From the cell containing the given text, extract its center point as [X, Y] coordinate. 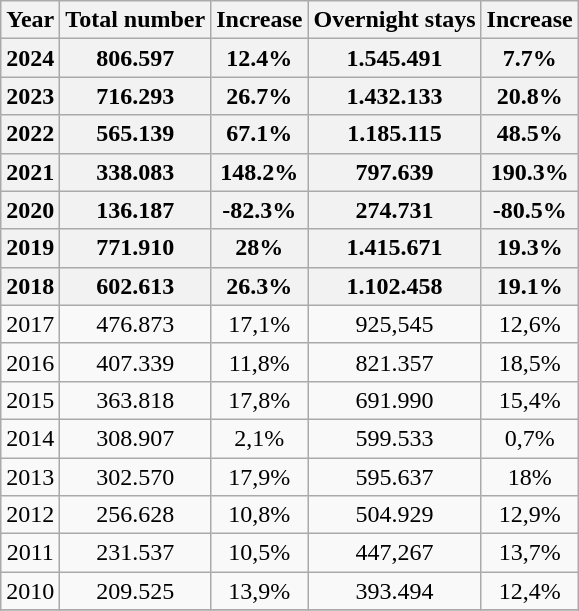
0,7% [530, 438]
1.102.458 [394, 286]
-80.5% [530, 210]
821.357 [394, 362]
2011 [30, 553]
26.3% [260, 286]
12,9% [530, 515]
12,6% [530, 324]
691.990 [394, 400]
231.537 [136, 553]
17,1% [260, 324]
476.873 [136, 324]
17,9% [260, 477]
18% [530, 477]
2024 [30, 58]
1.185.115 [394, 134]
447,267 [394, 553]
12,4% [530, 591]
19.1% [530, 286]
-82.3% [260, 210]
407.339 [136, 362]
Year [30, 20]
17,8% [260, 400]
274.731 [394, 210]
2013 [30, 477]
2021 [30, 172]
10,8% [260, 515]
302.570 [136, 477]
2016 [30, 362]
797.639 [394, 172]
2014 [30, 438]
2010 [30, 591]
67.1% [260, 134]
2023 [30, 96]
1.415.671 [394, 248]
190.3% [530, 172]
12.4% [260, 58]
136.187 [136, 210]
2012 [30, 515]
148.2% [260, 172]
Total number [136, 20]
925,545 [394, 324]
Overnight stays [394, 20]
20.8% [530, 96]
13,9% [260, 591]
209.525 [136, 591]
15,4% [530, 400]
18,5% [530, 362]
26.7% [260, 96]
2,1% [260, 438]
2019 [30, 248]
2020 [30, 210]
2015 [30, 400]
2018 [30, 286]
10,5% [260, 553]
338.083 [136, 172]
565.139 [136, 134]
595.637 [394, 477]
1.432.133 [394, 96]
2022 [30, 134]
11,8% [260, 362]
602.613 [136, 286]
716.293 [136, 96]
308.907 [136, 438]
256.628 [136, 515]
13,7% [530, 553]
504.929 [394, 515]
393.494 [394, 591]
48.5% [530, 134]
806.597 [136, 58]
19.3% [530, 248]
2017 [30, 324]
363.818 [136, 400]
7.7% [530, 58]
28% [260, 248]
599.533 [394, 438]
1.545.491 [394, 58]
771.910 [136, 248]
